Determine the (X, Y) coordinate at the center of the cell enclosing the given text.  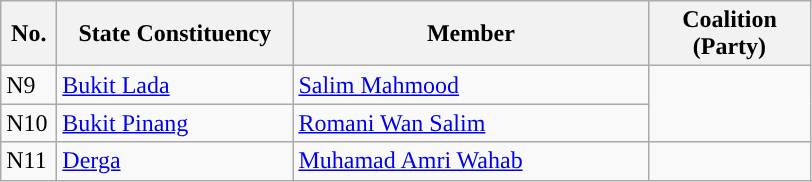
N9 (29, 85)
Member (471, 34)
Bukit Lada (175, 85)
N10 (29, 123)
N11 (29, 161)
Salim Mahmood (471, 85)
State Constituency (175, 34)
Romani Wan Salim (471, 123)
Coalition (Party) (730, 34)
Muhamad Amri Wahab (471, 161)
Derga (175, 161)
Bukit Pinang (175, 123)
No. (29, 34)
